Return the (X, Y) coordinate for the center point of the cell that contains the specified text.  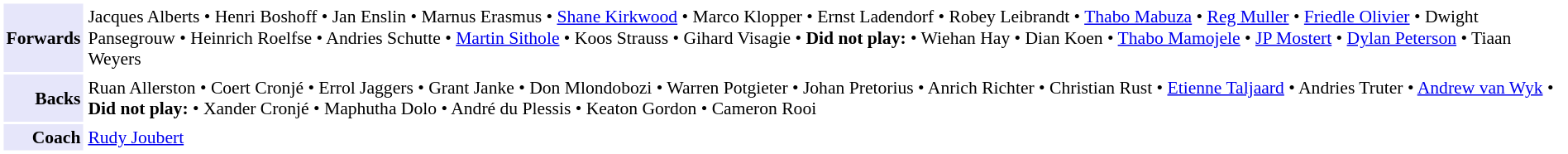
Rudy Joubert (825, 137)
Forwards (43, 37)
Coach (43, 137)
Backs (43, 98)
